For the text-containing cell, return its midpoint in [x, y] coordinate format. 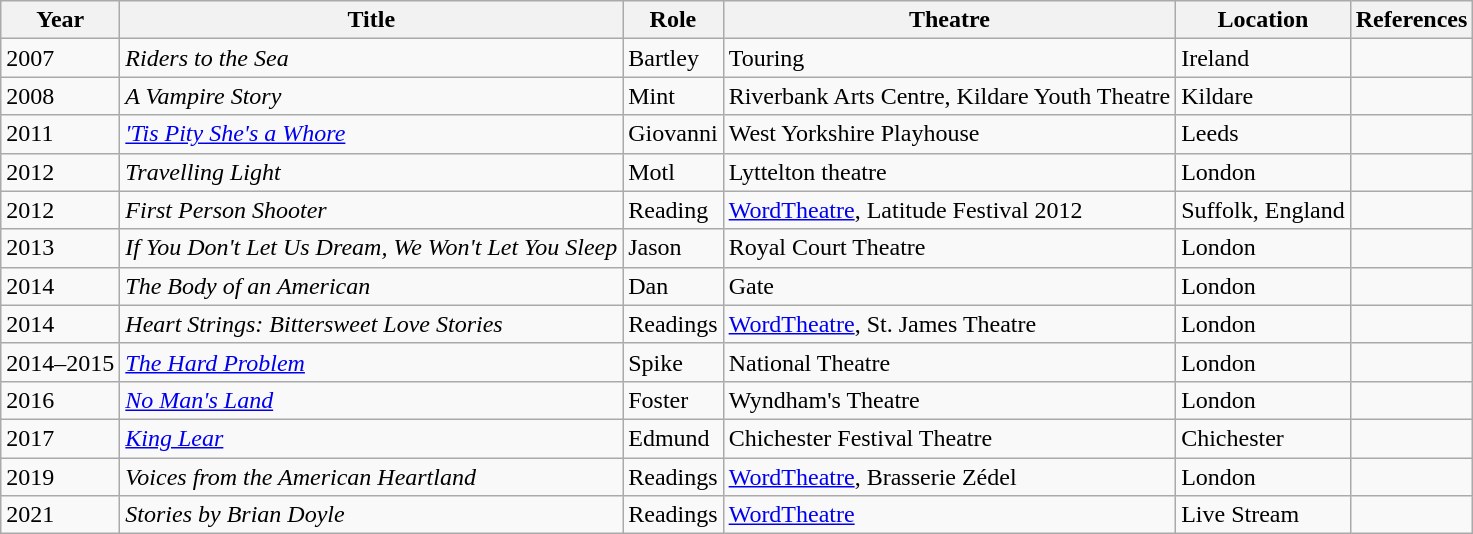
Chichester [1264, 438]
WordTheatre, Latitude Festival 2012 [950, 210]
First Person Shooter [372, 210]
2008 [60, 96]
References [1412, 20]
2019 [60, 477]
Gate [950, 286]
2007 [60, 58]
Motl [673, 172]
Dan [673, 286]
2021 [60, 515]
King Lear [372, 438]
WordTheatre, Brasserie Zédel [950, 477]
Ireland [1264, 58]
National Theatre [950, 362]
West Yorkshire Playhouse [950, 134]
Giovanni [673, 134]
Live Stream [1264, 515]
Spike [673, 362]
WordTheatre [950, 515]
Wyndham's Theatre [950, 400]
No Man's Land [372, 400]
WordTheatre, St. James Theatre [950, 324]
Title [372, 20]
Kildare [1264, 96]
Bartley [673, 58]
2013 [60, 248]
Edmund [673, 438]
'Tis Pity She's a Whore [372, 134]
2011 [60, 134]
Reading [673, 210]
If You Don't Let Us Dream, We Won't Let You Sleep [372, 248]
A Vampire Story [372, 96]
Theatre [950, 20]
Suffolk, England [1264, 210]
Travelling Light [372, 172]
The Hard Problem [372, 362]
Riverbank Arts Centre, Kildare Youth Theatre [950, 96]
Chichester Festival Theatre [950, 438]
Leeds [1264, 134]
Lyttelton theatre [950, 172]
Royal Court Theatre [950, 248]
Year [60, 20]
Voices from the American Heartland [372, 477]
Touring [950, 58]
The Body of an American [372, 286]
2016 [60, 400]
Stories by Brian Doyle [372, 515]
Foster [673, 400]
2017 [60, 438]
Jason [673, 248]
Riders to the Sea [372, 58]
Location [1264, 20]
Mint [673, 96]
Role [673, 20]
Heart Strings: Bittersweet Love Stories [372, 324]
2014–2015 [60, 362]
